Pinpoint the cell where the given text exists, returning its (X, Y) midpoint coordinate. 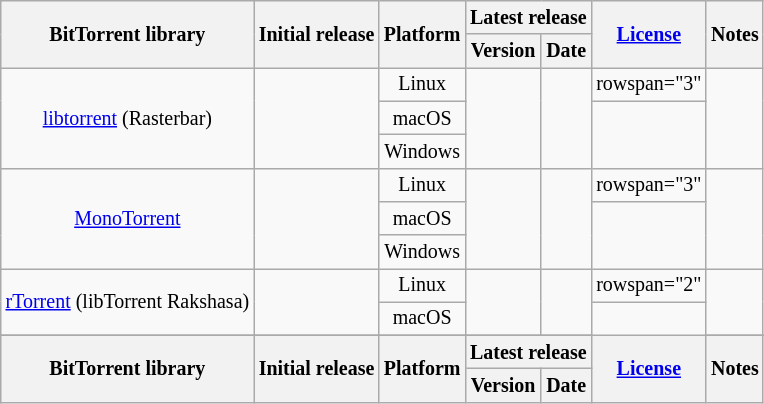
libtorrent (Rasterbar) (128, 118)
MonoTorrent (128, 218)
rTorrent (libTorrent Rakshasa) (128, 302)
rowspan="2" (648, 286)
